Capture the cell that displays the provided text and extract its [X, Y] central coordinate. 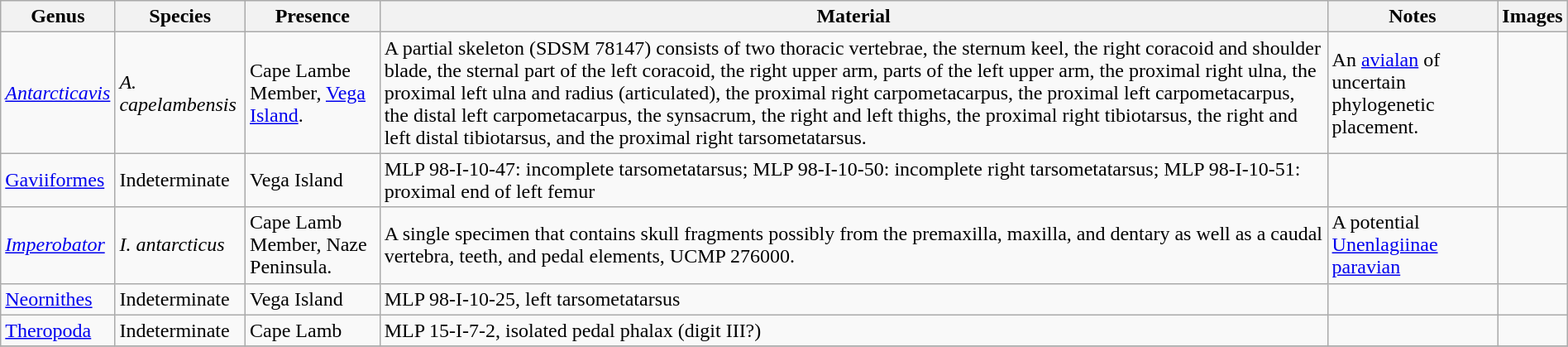
Notes [1413, 17]
Cape Lamb Member, Naze Peninsula. [313, 245]
MLP 98-I-10-25, left tarsometatarsus [853, 299]
Species [180, 17]
A potential Unenlagiinae paravian [1413, 245]
Theropoda [58, 330]
Neornithes [58, 299]
MLP 98-I-10-47: incomplete tarsometatarsus; MLP 98-I-10-50: incomplete right tarsometatarsus; MLP 98-I-10-51: proximal end of left femur [853, 181]
Genus [58, 17]
Imperobator [58, 245]
MLP 15-I-7-2, isolated pedal phalax (digit III?) [853, 330]
Cape Lambe Member, Vega Island. [313, 93]
An avialan of uncertain phylogenetic placement. [1413, 93]
Antarcticavis [58, 93]
I. antarcticus [180, 245]
Presence [313, 17]
A. capelambensis [180, 93]
Gaviiformes [58, 181]
Images [1532, 17]
Cape Lamb [313, 330]
Material [853, 17]
